Detect which cell encompasses the target text, then output its [X, Y] center coordinate. 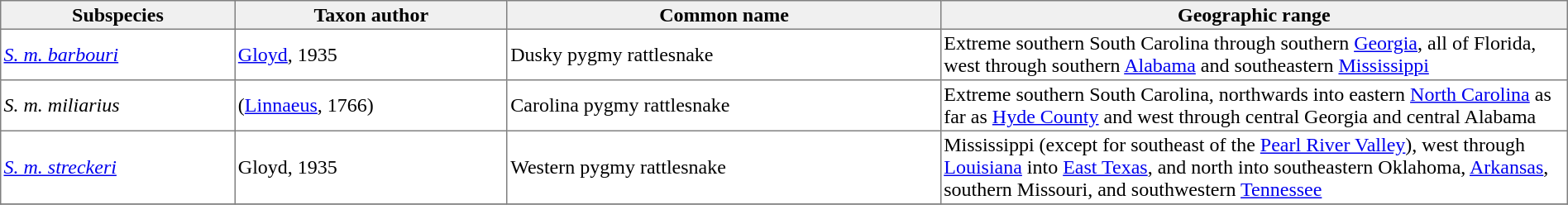
S. m. streckeri [117, 167]
Extreme southern South Carolina, northwards into eastern North Carolina as far as Hyde County and west through central Georgia and central Alabama [1254, 106]
Subspecies [117, 15]
Common name [724, 15]
Western pygmy rattlesnake [724, 167]
Carolina pygmy rattlesnake [724, 106]
Geographic range [1254, 15]
Taxon author [370, 15]
S. m. barbouri [117, 55]
S. m. miliarius [117, 106]
Dusky pygmy rattlesnake [724, 55]
Extreme southern South Carolina through southern Georgia, all of Florida, west through southern Alabama and southeastern Mississippi [1254, 55]
(Linnaeus, 1766) [370, 106]
